Determine the [X, Y] coordinate at the center of the cell enclosing the given text.  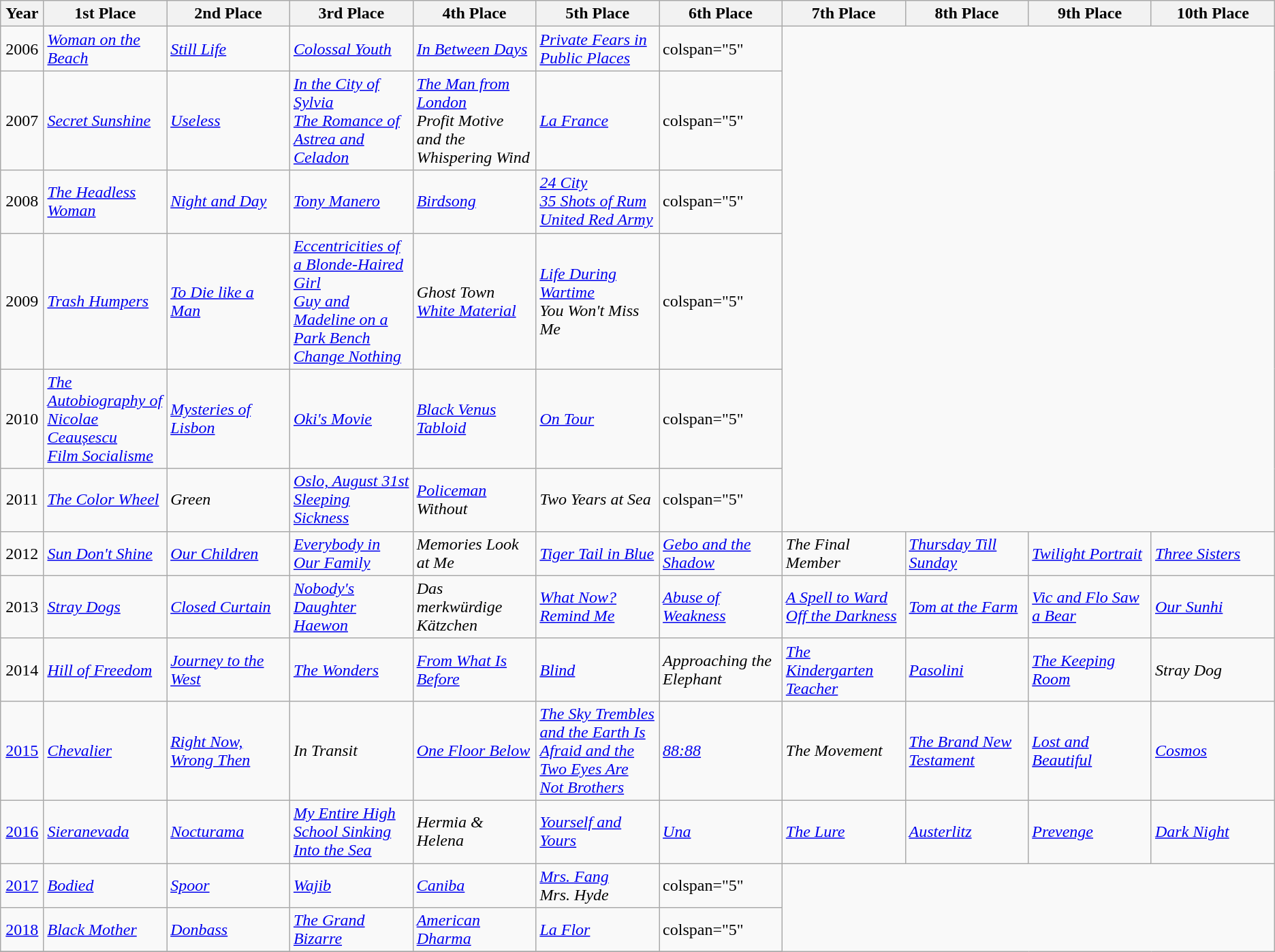
The Color Wheel [105, 500]
Tony Manero [351, 202]
Twilight Portrait [1090, 553]
Wajib [351, 885]
In Transit [351, 750]
Mysteries of Lisbon [229, 419]
Private Fears in Public Places [598, 49]
Chevalier [105, 750]
Oslo, August 31stSleeping Sickness [351, 500]
Thursday Till Sunday [967, 553]
Hill of Freedom [105, 669]
Still Life [229, 49]
Two Years at Sea [598, 500]
Cosmos [1212, 750]
The Keeping Room [1090, 669]
PolicemanWithout [474, 500]
The Headless Woman [105, 202]
Spoor [229, 885]
Gebo and the Shadow [721, 553]
Donbass [229, 930]
8th Place [967, 14]
The Autobiography of Nicolae CeaușescuFilm Socialisme [105, 419]
2016 [22, 831]
The Kindergarten Teacher [843, 669]
Austerlitz [967, 831]
Memories Look at Me [474, 553]
Yourself and Yours [598, 831]
To Die like a Man [229, 301]
Mrs. FangMrs. Hyde [598, 885]
Das merkwürdige Kätzchen [474, 607]
The Brand New Testament [967, 750]
2018 [22, 930]
Una [721, 831]
Our Sunhi [1212, 607]
Birdsong [474, 202]
2009 [22, 301]
Three Sisters [1212, 553]
Caniba [474, 885]
Sieranevada [105, 831]
6th Place [721, 14]
88:88 [721, 750]
Hermia & Helena [474, 831]
Vic and Flo Saw a Bear [1090, 607]
On Tour [598, 419]
5th Place [598, 14]
Bodied [105, 885]
Blind [598, 669]
Woman on the Beach [105, 49]
2nd Place [229, 14]
My Entire High School Sinking Into the Sea [351, 831]
2011 [22, 500]
4th Place [474, 14]
2015 [22, 750]
Trash Humpers [105, 301]
Everybody in Our Family [351, 553]
2013 [22, 607]
10th Place [1212, 14]
2010 [22, 419]
Life During WartimeYou Won't Miss Me [598, 301]
Right Now, Wrong Then [229, 750]
The Lure [843, 831]
In the City of SylviaThe Romance of Astrea and Celadon [351, 121]
Closed Curtain [229, 607]
Approaching the Elephant [721, 669]
The Sky Trembles and the Earth Is Afraid and the Two Eyes Are Not Brothers [598, 750]
La France [598, 121]
9th Place [1090, 14]
What Now? Remind Me [598, 607]
A Spell to Ward Off the Darkness [843, 607]
The Movement [843, 750]
Lost and Beautiful [1090, 750]
Secret Sunshine [105, 121]
2014 [22, 669]
Pasolini [967, 669]
24 City35 Shots of RumUnited Red Army [598, 202]
2006 [22, 49]
Our Children [229, 553]
Prevenge [1090, 831]
3rd Place [351, 14]
2017 [22, 885]
1st Place [105, 14]
7th Place [843, 14]
The Grand Bizarre [351, 930]
La Flor [598, 930]
Ghost TownWhite Material [474, 301]
2012 [22, 553]
The Man from LondonProfit Motive and the Whispering Wind [474, 121]
Dark Night [1212, 831]
Green [229, 500]
Black VenusTabloid [474, 419]
Tiger Tail in Blue [598, 553]
Nocturama [229, 831]
American Dharma [474, 930]
Tom at the Farm [967, 607]
Sun Don't Shine [105, 553]
In Between Days [474, 49]
Journey to the West [229, 669]
Night and Day [229, 202]
2007 [22, 121]
The Wonders [351, 669]
Stray Dog [1212, 669]
Stray Dogs [105, 607]
The Final Member [843, 553]
Nobody's Daughter Haewon [351, 607]
From What Is Before [474, 669]
Colossal Youth [351, 49]
One Floor Below [474, 750]
Year [22, 14]
Eccentricities of a Blonde-Haired GirlGuy and Madeline on a Park BenchChange Nothing [351, 301]
Abuse of Weakness [721, 607]
Oki's Movie [351, 419]
2008 [22, 202]
Useless [229, 121]
Black Mother [105, 930]
